Scan for the cell matching the given text and deliver its [X, Y] coordinate at center. 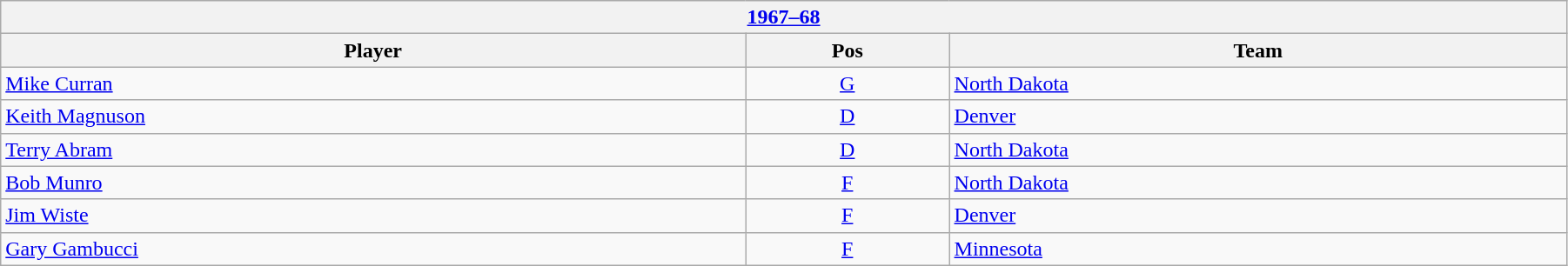
Mike Curran [373, 83]
Team [1258, 50]
G [848, 83]
Minnesota [1258, 249]
Jim Wiste [373, 216]
Terry Abram [373, 150]
Keith Magnuson [373, 116]
Bob Munro [373, 183]
Gary Gambucci [373, 249]
1967–68 [784, 17]
Pos [848, 50]
Player [373, 50]
